Pinpoint the cell where the given text exists, returning its (X, Y) midpoint coordinate. 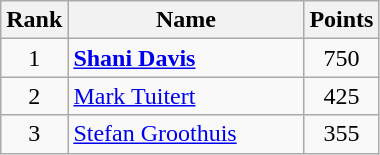
Name (186, 20)
750 (342, 58)
425 (342, 96)
355 (342, 134)
Shani Davis (186, 58)
Points (342, 20)
Rank (34, 20)
2 (34, 96)
Stefan Groothuis (186, 134)
Mark Tuitert (186, 96)
3 (34, 134)
1 (34, 58)
